Detect which cell encompasses the target text, then output its (X, Y) center coordinate. 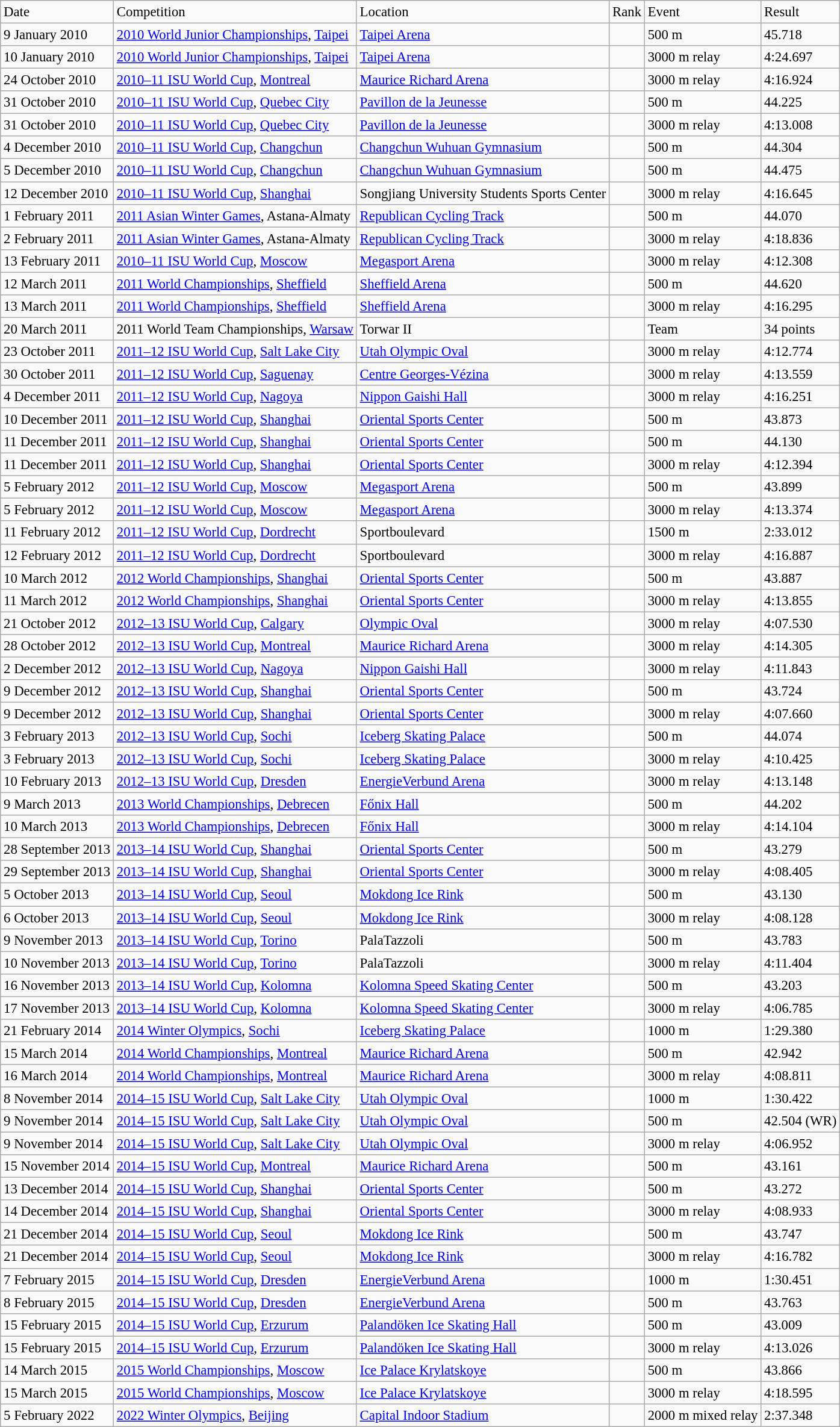
4:16.645 (801, 193)
4:08.811 (801, 1076)
2:37.348 (801, 1416)
42.504 (WR) (801, 1121)
5 December 2010 (57, 170)
2014–15 ISU World Cup, Montreal (235, 1166)
15 November 2014 (57, 1166)
2000 m mixed relay (702, 1416)
4:06.785 (801, 1008)
2011 World Team Championships, Warsaw (235, 329)
16 November 2013 (57, 985)
43.724 (801, 691)
12 March 2011 (57, 284)
12 February 2012 (57, 555)
Date (57, 12)
4:12.774 (801, 352)
43.203 (801, 985)
10 January 2010 (57, 57)
4:13.374 (801, 510)
42.942 (801, 1053)
4:24.697 (801, 57)
4:14.305 (801, 646)
15 March 2014 (57, 1053)
14 December 2014 (57, 1211)
4:18.595 (801, 1393)
2010–11 ISU World Cup, Shanghai (235, 193)
2012–13 ISU World Cup, Montreal (235, 646)
Torwar II (483, 329)
4:08.405 (801, 872)
5 October 2013 (57, 895)
2012–13 ISU World Cup, Dresden (235, 782)
2 February 2011 (57, 238)
44.225 (801, 102)
2012–13 ISU World Cup, Calgary (235, 623)
11 February 2012 (57, 533)
13 February 2011 (57, 261)
44.070 (801, 216)
15 March 2015 (57, 1393)
12 December 2010 (57, 193)
10 December 2011 (57, 420)
21 October 2012 (57, 623)
4:12.308 (801, 261)
43.272 (801, 1189)
2010–11 ISU World Cup, Moscow (235, 261)
4:18.836 (801, 238)
4:07.660 (801, 713)
9 January 2010 (57, 35)
43.873 (801, 420)
21 February 2014 (57, 1031)
Capital Indoor Stadium (483, 1416)
1:30.451 (801, 1279)
2014 Winter Olympics, Sochi (235, 1031)
30 October 2011 (57, 374)
4:13.148 (801, 782)
44.074 (801, 736)
5 February 2022 (57, 1416)
10 November 2013 (57, 963)
2012–13 ISU World Cup, Nagoya (235, 668)
43.783 (801, 940)
2011–12 ISU World Cup, Saguenay (235, 374)
Centre Georges-Vézina (483, 374)
1:29.380 (801, 1031)
43.747 (801, 1234)
28 September 2013 (57, 850)
1 February 2011 (57, 216)
4:16.251 (801, 397)
4:13.855 (801, 600)
1500 m (702, 533)
4:16.295 (801, 306)
10 March 2013 (57, 827)
4:06.952 (801, 1144)
4:13.008 (801, 125)
Competition (235, 12)
43.130 (801, 895)
43.279 (801, 850)
4:11.843 (801, 668)
11 March 2012 (57, 600)
2011–12 ISU World Cup, Nagoya (235, 397)
9 March 2013 (57, 804)
1:30.422 (801, 1098)
29 September 2013 (57, 872)
44.202 (801, 804)
4:13.559 (801, 374)
2010–11 ISU World Cup, Montreal (235, 80)
13 March 2011 (57, 306)
8 November 2014 (57, 1098)
16 March 2014 (57, 1076)
44.620 (801, 284)
43.887 (801, 578)
4 December 2011 (57, 397)
28 October 2012 (57, 646)
Location (483, 12)
14 March 2015 (57, 1370)
4 December 2010 (57, 148)
Team (702, 329)
23 October 2011 (57, 352)
4:08.933 (801, 1211)
6 October 2013 (57, 918)
7 February 2015 (57, 1279)
2:33.012 (801, 533)
9 November 2013 (57, 940)
34 points (801, 329)
43.161 (801, 1166)
17 November 2013 (57, 1008)
2022 Winter Olympics, Beijing (235, 1416)
Songjiang University Students Sports Center (483, 193)
10 March 2012 (57, 578)
43.009 (801, 1325)
4:16.924 (801, 80)
4:16.887 (801, 555)
4:12.394 (801, 465)
Olympic Oval (483, 623)
43.899 (801, 487)
44.130 (801, 442)
44.475 (801, 170)
10 February 2013 (57, 782)
4:10.425 (801, 759)
45.718 (801, 35)
44.304 (801, 148)
4:16.782 (801, 1257)
Rank (627, 12)
43.866 (801, 1370)
4:14.104 (801, 827)
4:07.530 (801, 623)
Event (702, 12)
43.763 (801, 1302)
4:11.404 (801, 963)
Result (801, 12)
24 October 2010 (57, 80)
8 February 2015 (57, 1302)
20 March 2011 (57, 329)
4:13.026 (801, 1348)
2011–12 ISU World Cup, Salt Lake City (235, 352)
2 December 2012 (57, 668)
13 December 2014 (57, 1189)
4:08.128 (801, 918)
